Provide the [X, Y] coordinate of the cell's center where the given text is located.  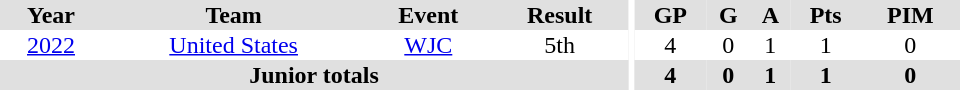
WJC [428, 45]
5th [560, 45]
Junior totals [314, 75]
2022 [51, 45]
G [728, 15]
Result [560, 15]
PIM [910, 15]
Pts [826, 15]
United States [234, 45]
GP [670, 15]
Event [428, 15]
Team [234, 15]
A [770, 15]
Year [51, 15]
